Return the (X, Y) coordinate for the center point of the cell that contains the specified text.  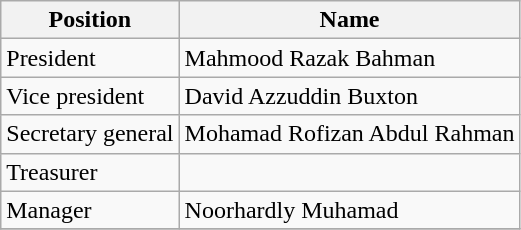
Mahmood Razak Bahman (350, 58)
Manager (90, 210)
Treasurer (90, 172)
President (90, 58)
Vice president (90, 96)
Name (350, 20)
Position (90, 20)
David Azzuddin Buxton (350, 96)
Noorhardly Muhamad (350, 210)
Secretary general (90, 134)
Mohamad Rofizan Abdul Rahman (350, 134)
